Return (X, Y) of the center of cell containing provided text 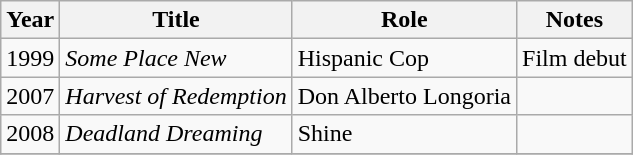
Role (404, 20)
Hispanic Cop (404, 58)
2008 (30, 134)
Don Alberto Longoria (404, 96)
2007 (30, 96)
Year (30, 20)
Deadland Dreaming (176, 134)
Title (176, 20)
Shine (404, 134)
Film debut (575, 58)
Harvest of Redemption (176, 96)
Some Place New (176, 58)
1999 (30, 58)
Notes (575, 20)
